Detect which cell encompasses the target text, then output its [X, Y] center coordinate. 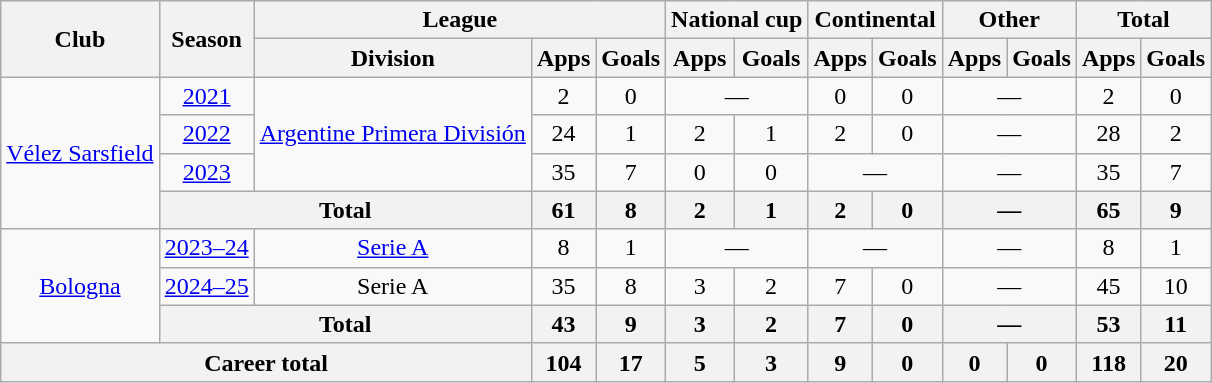
Career total [266, 362]
65 [1108, 210]
28 [1108, 134]
61 [563, 210]
2023 [206, 172]
53 [1108, 324]
Continental [875, 20]
2021 [206, 96]
League [460, 20]
Bologna [80, 286]
118 [1108, 362]
Season [206, 39]
45 [1108, 286]
20 [1176, 362]
2024–25 [206, 286]
Argentine Primera División [392, 134]
Division [392, 58]
Club [80, 39]
5 [700, 362]
11 [1176, 324]
2022 [206, 134]
43 [563, 324]
17 [631, 362]
Other [1009, 20]
24 [563, 134]
2023–24 [206, 248]
104 [563, 362]
10 [1176, 286]
National cup [737, 20]
Vélez Sarsfield [80, 153]
